Scan for the cell matching the given text and deliver its [x, y] coordinate at center. 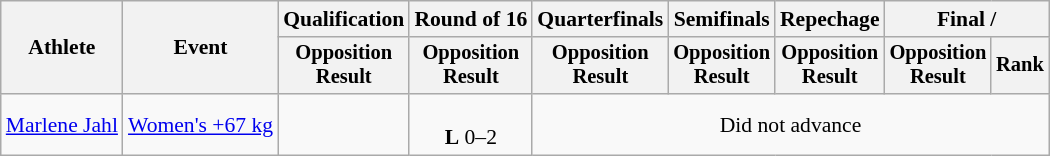
Did not advance [790, 124]
Repechage [830, 19]
Rank [1020, 66]
Semifinals [722, 19]
Quarterfinals [600, 19]
Women's +67 kg [200, 124]
Athlete [62, 48]
Event [200, 48]
L 0–2 [470, 124]
Marlene Jahl [62, 124]
Qualification [344, 19]
Round of 16 [470, 19]
Final / [967, 19]
